Scan for the cell matching the given text and deliver its (x, y) coordinate at center. 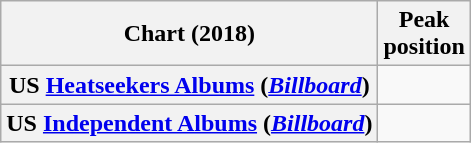
Chart (2018) (190, 34)
US Heatseekers Albums (Billboard) (190, 85)
Peakposition (424, 34)
US Independent Albums (Billboard) (190, 123)
